Capture the cell that displays the provided text and extract its (X, Y) central coordinate. 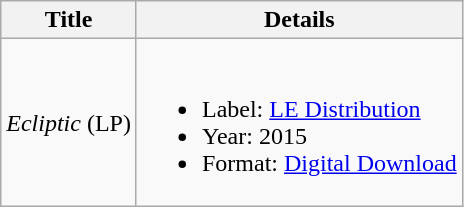
Ecliptic (LP) (69, 122)
Title (69, 20)
Details (299, 20)
Label: LE DistributionYear: 2015Format: Digital Download (299, 122)
